Identify which cell holds the provided text, then report its (x, y) central coordinate. 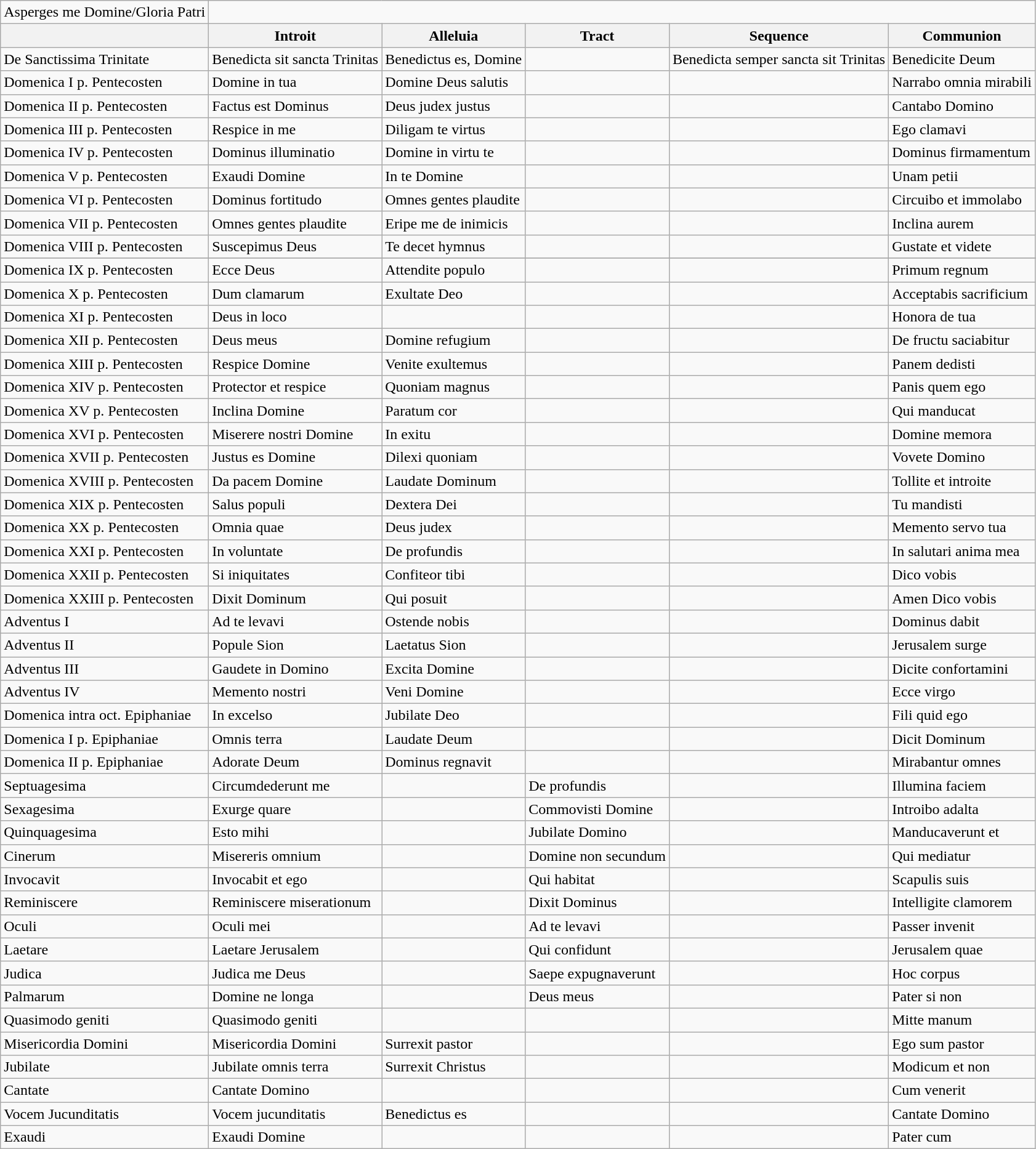
Passer invenit (962, 926)
Benedicite Deum (962, 59)
Jerusalem quae (962, 949)
Adorate Deum (296, 762)
Domenica XIX p. Pentecosten (105, 504)
Dicite confortamini (962, 668)
Respice Domine (296, 364)
Laudate Deum (453, 739)
Popule Sion (296, 645)
Panem dedisti (962, 364)
Oculi (105, 926)
Domine Deus salutis (453, 83)
Primum regnum (962, 270)
Laetare (105, 949)
Narrabo omnia mirabili (962, 83)
Domenica III p. Pentecosten (105, 129)
Domenica VI p. Pentecosten (105, 200)
Deus in loco (296, 317)
Dominus dabit (962, 621)
Domine in virtu te (453, 153)
Domenica XII p. Pentecosten (105, 341)
Mirabantur omnes (962, 762)
Introibo adalta (962, 809)
Jubilate omnis terra (296, 1067)
Omnis terra (296, 739)
Domenica II p. Epiphaniae (105, 762)
Vovete Domino (962, 458)
Scapulis suis (962, 879)
Ecce Deus (296, 270)
In excelso (296, 716)
Surrexit Christus (453, 1067)
Justus es Domine (296, 458)
In exitu (453, 434)
Amen Dico vobis (962, 598)
Circumdederunt me (296, 786)
Qui habitat (597, 879)
Venite exultemus (453, 364)
Domenica XXII p. Pentecosten (105, 574)
De fructu saciabitur (962, 341)
Misereris omnium (296, 856)
Tu mandisti (962, 504)
Domine in tua (296, 83)
Dilexi quoniam (453, 458)
Qui manducat (962, 411)
Ecce virgo (962, 692)
Acceptabis sacrificium (962, 294)
Laudate Dominum (453, 481)
Gustate et videte (962, 246)
Vocem Jucunditatis (105, 1114)
Dextera Dei (453, 504)
Domenica XI p. Pentecosten (105, 317)
Tollite et introite (962, 481)
Miserere nostri Domine (296, 434)
Panis quem ego (962, 387)
Fili quid ego (962, 716)
In te Domine (453, 176)
Deus judex justus (453, 106)
Excita Domine (453, 668)
Jubilate Domino (597, 833)
Memento nostri (296, 692)
Benedictus es, Domine (453, 59)
Dominus fortitudo (296, 200)
Domenica XIV p. Pentecosten (105, 387)
Communion (962, 36)
Benedicta sit sancta Trinitas (296, 59)
Ego sum pastor (962, 1044)
Jubilate (105, 1067)
Domenica XVI p. Pentecosten (105, 434)
Exurge quare (296, 809)
Domenica X p. Pentecosten (105, 294)
Judica me Deus (296, 973)
Reminiscere (105, 903)
Introit (296, 36)
Intelligite clamorem (962, 903)
Dominus firmamentum (962, 153)
Domine memora (962, 434)
Da pacem Domine (296, 481)
Dixit Dominus (597, 903)
Laetare Jerusalem (296, 949)
Adventus IV (105, 692)
Domenica XIII p. Pentecosten (105, 364)
Suscepimus Deus (296, 246)
Domenica XX p. Pentecosten (105, 528)
Circuibo et immolabo (962, 200)
Modicum et non (962, 1067)
Domenica intra oct. Epiphaniae (105, 716)
Pater si non (962, 996)
Dominus regnavit (453, 762)
Reminiscere miserationum (296, 903)
Domenica II p. Pentecosten (105, 106)
Respice in me (296, 129)
Qui mediatur (962, 856)
Domenica IX p. Pentecosten (105, 270)
Salus populi (296, 504)
Domenica XVIII p. Pentecosten (105, 481)
In voluntate (296, 551)
Invocavit (105, 879)
Commovisti Domine (597, 809)
Te decet hymnus (453, 246)
Surrexit pastor (453, 1044)
Adventus III (105, 668)
Domenica I p. Epiphaniae (105, 739)
Dominus illuminatio (296, 153)
Mitte manum (962, 1020)
Protector et respice (296, 387)
Gaudete in Domino (296, 668)
Invocabit et ego (296, 879)
Memento servo tua (962, 528)
Hoc corpus (962, 973)
Jerusalem surge (962, 645)
Judica (105, 973)
Sexagesima (105, 809)
Ego clamavi (962, 129)
Quoniam magnus (453, 387)
Illumina faciem (962, 786)
Domenica I p. Pentecosten (105, 83)
Exultate Deo (453, 294)
Domine refugium (453, 341)
Cantabo Domino (962, 106)
Cum venerit (962, 1091)
Diligam te virtus (453, 129)
Veni Domine (453, 692)
Honora de tua (962, 317)
Sequence (779, 36)
Adventus II (105, 645)
Dico vobis (962, 574)
Qui posuit (453, 598)
Ostende nobis (453, 621)
Domenica XXI p. Pentecosten (105, 551)
Septuagesima (105, 786)
Exaudi (105, 1137)
Domenica XVII p. Pentecosten (105, 458)
Tract (597, 36)
Inclina Domine (296, 411)
Vocem jucunditatis (296, 1114)
Eripe me de inimicis (453, 223)
Attendite populo (453, 270)
Si iniquitates (296, 574)
Cantate (105, 1091)
Adventus I (105, 621)
Domenica V p. Pentecosten (105, 176)
Cinerum (105, 856)
Oculi mei (296, 926)
Saepe expugnaverunt (597, 973)
Jubilate Deo (453, 716)
Factus est Dominus (296, 106)
Benedictus es (453, 1114)
Manducaverunt et (962, 833)
Domine non secundum (597, 856)
Esto mihi (296, 833)
In salutari anima mea (962, 551)
Dicit Dominum (962, 739)
Confiteor tibi (453, 574)
Deus judex (453, 528)
Palmarum (105, 996)
Omnia quae (296, 528)
Domenica VIII p. Pentecosten (105, 246)
Paratum cor (453, 411)
Domenica IV p. Pentecosten (105, 153)
Alleluia (453, 36)
Benedicta semper sancta sit Trinitas (779, 59)
Domenica XV p. Pentecosten (105, 411)
Inclina aurem (962, 223)
Dixit Dominum (296, 598)
Quinquagesima (105, 833)
Domenica VII p. Pentecosten (105, 223)
Domine ne longa (296, 996)
Qui confidunt (597, 949)
Laetatus Sion (453, 645)
Domenica XXIII p. Pentecosten (105, 598)
Pater cum (962, 1137)
Asperges me Domine/Gloria Patri (105, 12)
De Sanctissima Trinitate (105, 59)
Unam petii (962, 176)
Dum clamarum (296, 294)
